Find where the given text appears and provide that cell's center as [X, Y] coordinate. 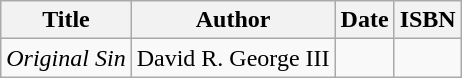
Author [233, 20]
ISBN [428, 20]
David R. George III [233, 58]
Date [364, 20]
Title [66, 20]
Original Sin [66, 58]
